Determine the [x, y] coordinate at the center of the cell enclosing the given text.  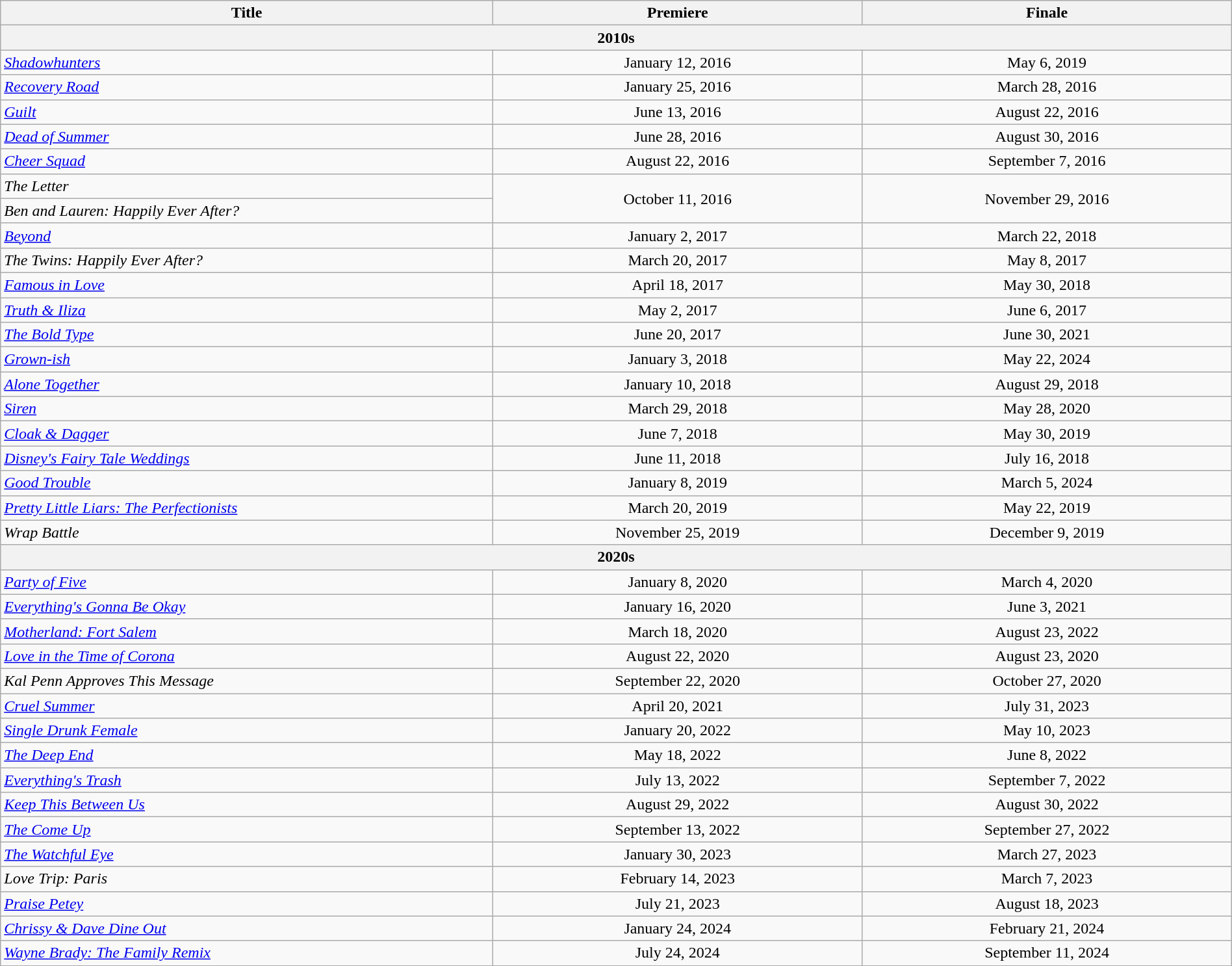
The Letter [247, 186]
Disney's Fairy Tale Weddings [247, 458]
June 30, 2021 [1047, 335]
Beyond [247, 235]
2020s [616, 557]
Party of Five [247, 582]
Famous in Love [247, 285]
May 8, 2017 [1047, 260]
Ben and Lauren: Happily Ever After? [247, 211]
September 7, 2022 [1047, 780]
The Come Up [247, 829]
January 20, 2022 [678, 731]
Siren [247, 409]
Wayne Brady: The Family Remix [247, 953]
October 11, 2016 [678, 198]
August 29, 2022 [678, 805]
The Deep End [247, 755]
The Bold Type [247, 335]
September 13, 2022 [678, 829]
Dead of Summer [247, 137]
July 16, 2018 [1047, 458]
January 12, 2016 [678, 62]
January 30, 2023 [678, 854]
March 7, 2023 [1047, 879]
Motherland: Fort Salem [247, 631]
Finale [1047, 13]
May 30, 2018 [1047, 285]
March 5, 2024 [1047, 483]
February 21, 2024 [1047, 928]
Everything's Trash [247, 780]
May 30, 2019 [1047, 434]
January 3, 2018 [678, 359]
August 22, 2020 [678, 656]
Kal Penn Approves This Message [247, 681]
May 6, 2019 [1047, 62]
March 20, 2019 [678, 508]
March 27, 2023 [1047, 854]
September 22, 2020 [678, 681]
May 22, 2019 [1047, 508]
January 2, 2017 [678, 235]
Alone Together [247, 384]
March 29, 2018 [678, 409]
August 30, 2022 [1047, 805]
August 30, 2016 [1047, 137]
Love in the Time of Corona [247, 656]
April 20, 2021 [678, 705]
October 27, 2020 [1047, 681]
Praise Petey [247, 904]
August 29, 2018 [1047, 384]
March 18, 2020 [678, 631]
September 11, 2024 [1047, 953]
June 8, 2022 [1047, 755]
June 28, 2016 [678, 137]
March 22, 2018 [1047, 235]
July 31, 2023 [1047, 705]
Grown-ish [247, 359]
May 28, 2020 [1047, 409]
Everything's Gonna Be Okay [247, 607]
Cruel Summer [247, 705]
Single Drunk Female [247, 731]
July 24, 2024 [678, 953]
March 20, 2017 [678, 260]
2010s [616, 38]
January 8, 2019 [678, 483]
January 10, 2018 [678, 384]
April 18, 2017 [678, 285]
January 25, 2016 [678, 87]
Keep This Between Us [247, 805]
September 27, 2022 [1047, 829]
May 2, 2017 [678, 310]
June 11, 2018 [678, 458]
Cheer Squad [247, 161]
Good Trouble [247, 483]
Title [247, 13]
Love Trip: Paris [247, 879]
February 14, 2023 [678, 879]
May 18, 2022 [678, 755]
November 25, 2019 [678, 532]
The Twins: Happily Ever After? [247, 260]
January 24, 2024 [678, 928]
January 16, 2020 [678, 607]
July 21, 2023 [678, 904]
Recovery Road [247, 87]
September 7, 2016 [1047, 161]
Premiere [678, 13]
December 9, 2019 [1047, 532]
Cloak & Dagger [247, 434]
January 8, 2020 [678, 582]
August 23, 2022 [1047, 631]
Truth & Iliza [247, 310]
June 3, 2021 [1047, 607]
June 6, 2017 [1047, 310]
May 10, 2023 [1047, 731]
Wrap Battle [247, 532]
July 13, 2022 [678, 780]
August 23, 2020 [1047, 656]
June 7, 2018 [678, 434]
August 18, 2023 [1047, 904]
November 29, 2016 [1047, 198]
June 20, 2017 [678, 335]
March 28, 2016 [1047, 87]
May 22, 2024 [1047, 359]
Pretty Little Liars: The Perfectionists [247, 508]
June 13, 2016 [678, 112]
Chrissy & Dave Dine Out [247, 928]
Guilt [247, 112]
Shadowhunters [247, 62]
The Watchful Eye [247, 854]
March 4, 2020 [1047, 582]
